Search for the cell housing the specified text and yield its [X, Y] center coordinate. 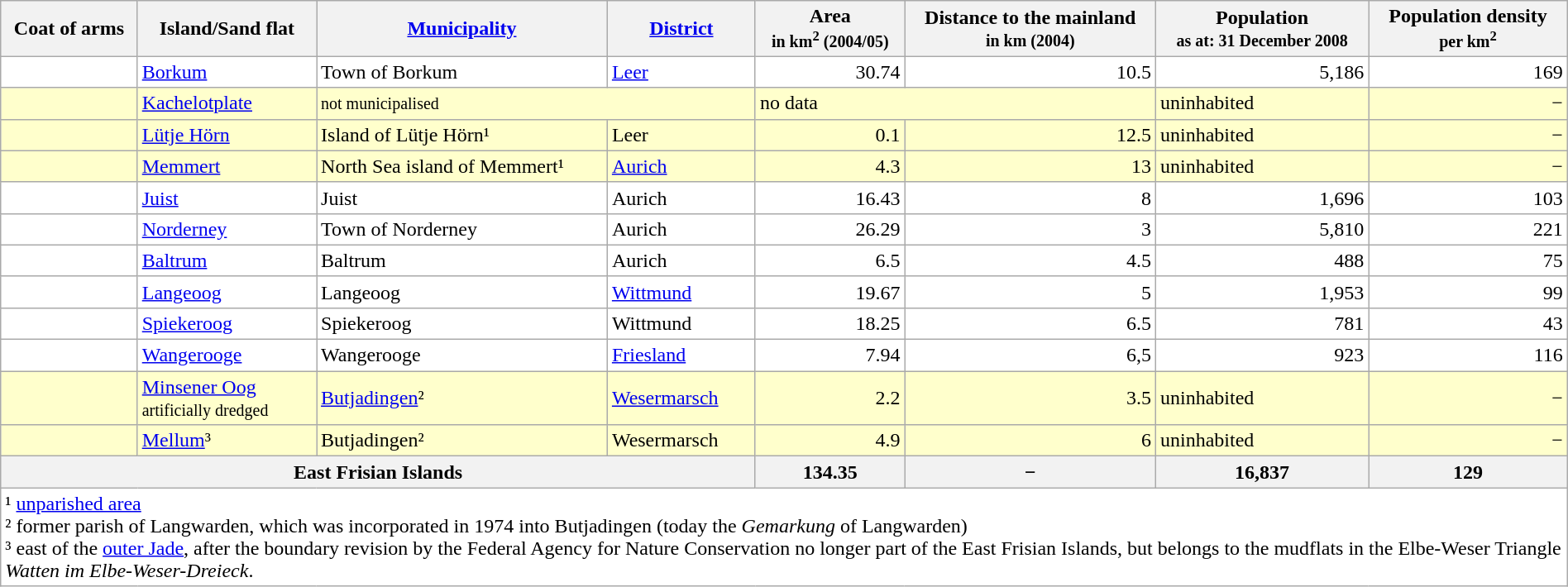
Coat of arms [69, 28]
Town of Borkum [462, 72]
169 [1469, 72]
Populationas at: 31 December 2008 [1262, 28]
12.5 [1030, 135]
Lütje Hörn [227, 135]
7.94 [830, 356]
6 [1030, 441]
8 [1030, 198]
18.25 [830, 323]
5,810 [1262, 229]
Distance to the mainlandin km (2004) [1030, 28]
Mellum³ [227, 441]
Municipality [462, 28]
5 [1030, 292]
4.9 [830, 441]
Population densityper km2 [1469, 28]
Island of Lütje Hörn¹ [462, 135]
923 [1262, 356]
East Frisian Islands [379, 472]
3 [1030, 229]
781 [1262, 323]
Minsener Oogartificially dredged [227, 398]
4.3 [830, 166]
Island/Sand flat [227, 28]
2.2 [830, 398]
19.67 [830, 292]
43 [1469, 323]
116 [1469, 356]
26.29 [830, 229]
not municipalised [536, 103]
103 [1469, 198]
134.35 [830, 472]
1,696 [1262, 198]
no data [955, 103]
10.5 [1030, 72]
3.5 [1030, 398]
6,5 [1030, 356]
4.5 [1030, 260]
75 [1469, 260]
North Sea island of Memmert¹ [462, 166]
Norderney [227, 229]
Areain km2 (2004/05) [830, 28]
99 [1469, 292]
Borkum [227, 72]
221 [1469, 229]
Friesland [681, 356]
129 [1469, 472]
488 [1262, 260]
13 [1030, 166]
5,186 [1262, 72]
30.74 [830, 72]
0.1 [830, 135]
1,953 [1262, 292]
Town of Norderney [462, 229]
16,837 [1262, 472]
District [681, 28]
Kachelotplate [227, 103]
Memmert [227, 166]
16.43 [830, 198]
